Return [x, y] of the center of cell containing provided text 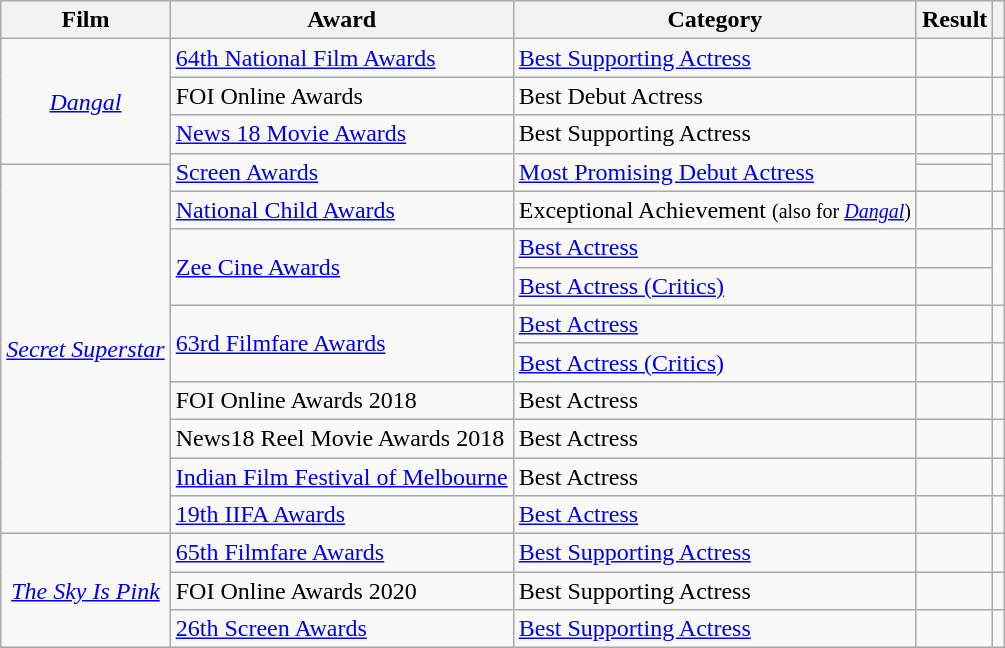
Most Promising Debut Actress [714, 172]
Award [342, 20]
Screen Awards [342, 172]
Indian Film Festival of Melbourne [342, 477]
63rd Filmfare Awards [342, 343]
65th Filmfare Awards [342, 553]
26th Screen Awards [342, 629]
FOI Online Awards 2020 [342, 591]
Exceptional Achievement (also for Dangal) [714, 210]
The Sky Is Pink [86, 591]
Secret Superstar [86, 349]
Result [954, 20]
News18 Reel Movie Awards 2018 [342, 438]
Film [86, 20]
FOI Online Awards 2018 [342, 400]
Best Debut Actress [714, 96]
News 18 Movie Awards [342, 134]
FOI Online Awards [342, 96]
Category [714, 20]
19th IIFA Awards [342, 515]
Dangal [86, 102]
64th National Film Awards [342, 58]
National Child Awards [342, 210]
Zee Cine Awards [342, 267]
